Return [x, y] of the center of cell containing provided text 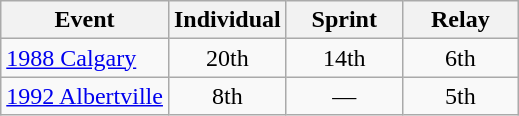
1992 Albertville [85, 96]
20th [227, 58]
8th [227, 96]
1988 Calgary [85, 58]
5th [460, 96]
Individual [227, 20]
Sprint [344, 20]
— [344, 96]
Event [85, 20]
14th [344, 58]
Relay [460, 20]
6th [460, 58]
